For the text-containing cell, return its midpoint in [x, y] coordinate format. 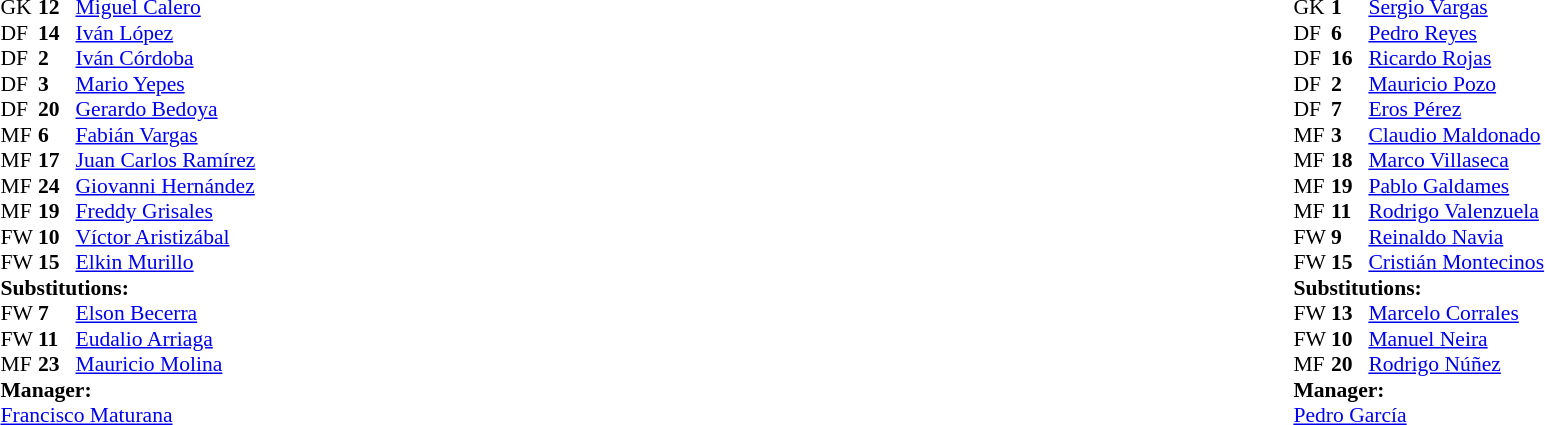
13 [1350, 313]
Rodrigo Valenzuela [1456, 211]
14 [57, 33]
Víctor Aristizábal [166, 237]
9 [1350, 237]
Pablo Galdames [1456, 186]
Gerardo Bedoya [166, 109]
24 [57, 186]
Juan Carlos Ramírez [166, 161]
Eudalio Arriaga [166, 339]
Freddy Grisales [166, 211]
16 [1350, 59]
Marcelo Corrales [1456, 313]
Manuel Neira [1456, 339]
Mauricio Pozo [1456, 84]
Mauricio Molina [166, 365]
Fabián Vargas [166, 135]
Iván Córdoba [166, 59]
17 [57, 161]
Rodrigo Núñez [1456, 365]
Pedro Reyes [1456, 33]
18 [1350, 161]
Elkin Murillo [166, 263]
Cristián Montecinos [1456, 263]
Iván López [166, 33]
23 [57, 365]
Eros Pérez [1456, 109]
Mario Yepes [166, 84]
Elson Becerra [166, 313]
Reinaldo Navia [1456, 237]
Ricardo Rojas [1456, 59]
Giovanni Hernández [166, 186]
Marco Villaseca [1456, 161]
Claudio Maldonado [1456, 135]
